Scan for the cell matching the given text and deliver its (X, Y) coordinate at center. 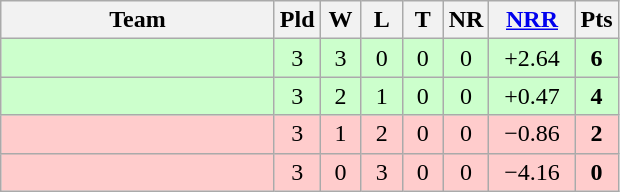
Pts (596, 20)
T (422, 20)
6 (596, 58)
NR (466, 20)
Team (138, 20)
+0.47 (532, 96)
Pld (297, 20)
+2.64 (532, 58)
4 (596, 96)
W (340, 20)
L (382, 20)
−4.16 (532, 172)
NRR (532, 20)
−0.86 (532, 134)
